Scan for the cell matching the given text and deliver its [x, y] coordinate at center. 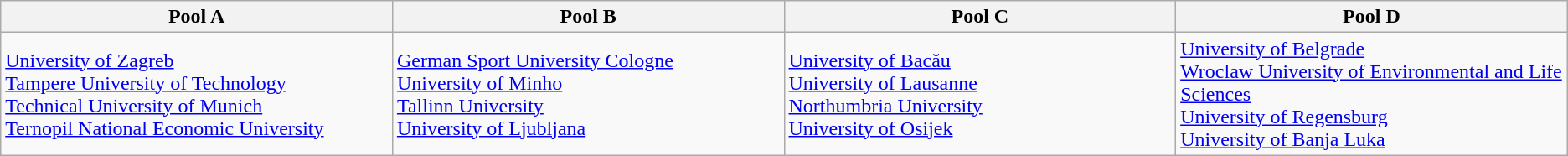
German Sport University Cologne University of Minho Tallinn University University of Ljubljana [588, 94]
Pool B [588, 17]
Pool C [980, 17]
Pool D [1372, 17]
University of Bacău University of Lausanne Northumbria University University of Osijek [980, 94]
University of Zagreb Tampere University of Technology Technical University of Munich Ternopil National Economic University [197, 94]
Pool A [197, 17]
University of Belgrade Wroclaw University of Environmental and Life Sciences University of Regensburg University of Banja Luka [1372, 94]
